Detect which cell encompasses the target text, then output its (X, Y) center coordinate. 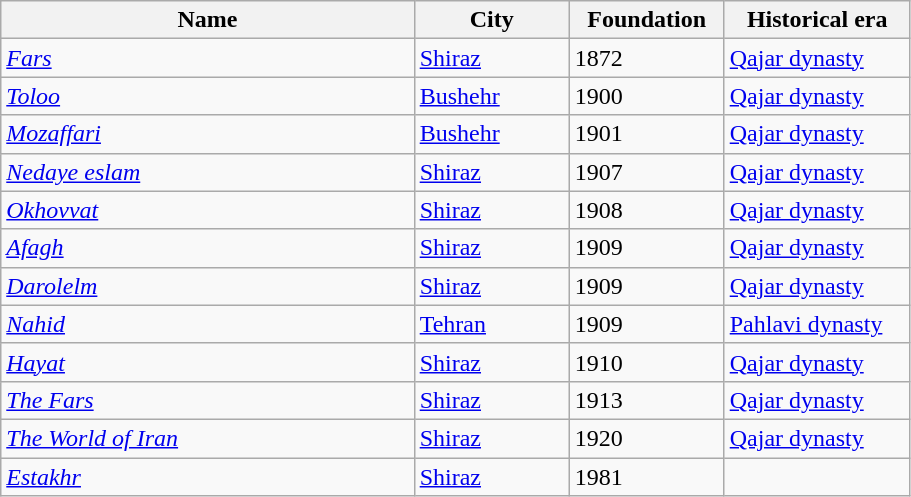
1872 (646, 58)
1910 (646, 362)
Tehran (492, 324)
Pahlavi dynasty (817, 324)
Darolelm (208, 286)
Foundation (646, 20)
Mozaffari (208, 134)
Afagh (208, 248)
1900 (646, 96)
Nedaye eslam (208, 172)
Hayat (208, 362)
1901 (646, 134)
Nahid (208, 324)
The Fars (208, 400)
Toloo (208, 96)
Estakhr (208, 477)
1907 (646, 172)
Name (208, 20)
City (492, 20)
The World of Iran (208, 438)
Okhovvat (208, 210)
1981 (646, 477)
Fars (208, 58)
1908 (646, 210)
Historical era (817, 20)
1920 (646, 438)
1913 (646, 400)
